For the text-containing cell, return its midpoint in (X, Y) coordinate format. 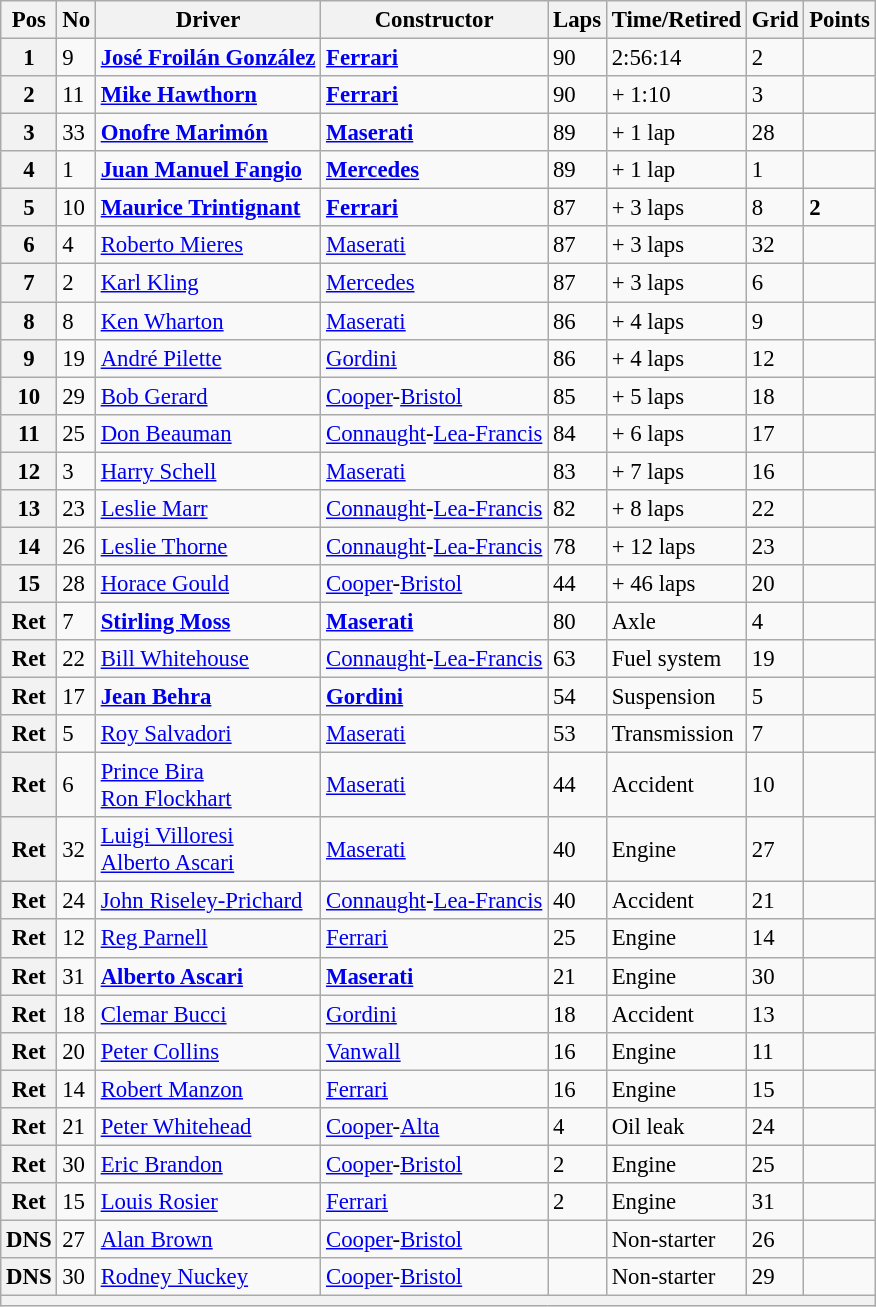
André Pilette (208, 358)
63 (578, 659)
Luigi Villoresi Alberto Ascari (208, 850)
Oil leak (676, 1127)
Grid (774, 20)
Eric Brandon (208, 1164)
Jean Behra (208, 697)
Cooper-Alta (434, 1127)
Horace Gould (208, 584)
Harry Schell (208, 471)
Roy Salvadori (208, 734)
78 (578, 546)
83 (578, 471)
Clemar Bucci (208, 1014)
Don Beauman (208, 433)
Vanwall (434, 1051)
82 (578, 509)
Leslie Thorne (208, 546)
Mike Hawthorn (208, 95)
Alberto Ascari (208, 976)
John Riseley-Prichard (208, 901)
Leslie Marr (208, 509)
No (76, 20)
Laps (578, 20)
+ 1:10 (676, 95)
Axle (676, 621)
Karl Kling (208, 283)
54 (578, 697)
Maurice Trintignant (208, 208)
Driver (208, 20)
+ 7 laps (676, 471)
Robert Manzon (208, 1089)
2:56:14 (676, 58)
+ 12 laps (676, 546)
85 (578, 396)
Points (840, 20)
Transmission (676, 734)
+ 8 laps (676, 509)
Time/Retired (676, 20)
Peter Whitehead (208, 1127)
+ 5 laps (676, 396)
Fuel system (676, 659)
Reg Parnell (208, 939)
Prince Bira Ron Flockhart (208, 786)
33 (76, 133)
Constructor (434, 20)
Bill Whitehouse (208, 659)
Ken Wharton (208, 321)
+ 6 laps (676, 433)
Louis Rosier (208, 1202)
José Froilán González (208, 58)
Juan Manuel Fangio (208, 170)
Onofre Marimón (208, 133)
80 (578, 621)
Peter Collins (208, 1051)
53 (578, 734)
Bob Gerard (208, 396)
+ 46 laps (676, 584)
Alan Brown (208, 1239)
Roberto Mieres (208, 245)
84 (578, 433)
Pos (29, 20)
Suspension (676, 697)
Rodney Nuckey (208, 1277)
Stirling Moss (208, 621)
